Determine the [X, Y] coordinate at the center of the cell enclosing the given text.  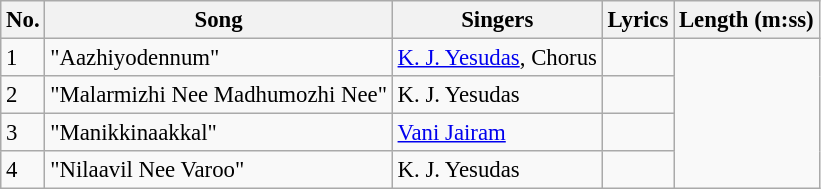
No. [23, 20]
Length (m:ss) [746, 20]
Song [218, 20]
"Aazhiyodennum" [218, 58]
Singers [497, 20]
"Nilaavil Nee Varoo" [218, 170]
1 [23, 58]
"Malarmizhi Nee Madhumozhi Nee" [218, 95]
Lyrics [638, 20]
K. J. Yesudas, Chorus [497, 58]
2 [23, 95]
Vani Jairam [497, 133]
4 [23, 170]
3 [23, 133]
"Manikkinaakkal" [218, 133]
